From the cell containing the given text, extract its center point as [X, Y] coordinate. 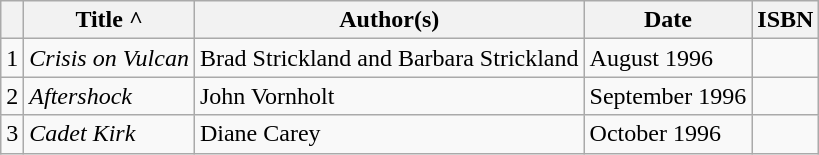
John Vornholt [389, 96]
Title ^ [110, 20]
Date [668, 20]
1 [12, 58]
Diane Carey [389, 134]
3 [12, 134]
Aftershock [110, 96]
October 1996 [668, 134]
2 [12, 96]
Cadet Kirk [110, 134]
Author(s) [389, 20]
August 1996 [668, 58]
Crisis on Vulcan [110, 58]
ISBN [786, 20]
September 1996 [668, 96]
Brad Strickland and Barbara Strickland [389, 58]
